For the text-containing cell, return its midpoint in [X, Y] coordinate format. 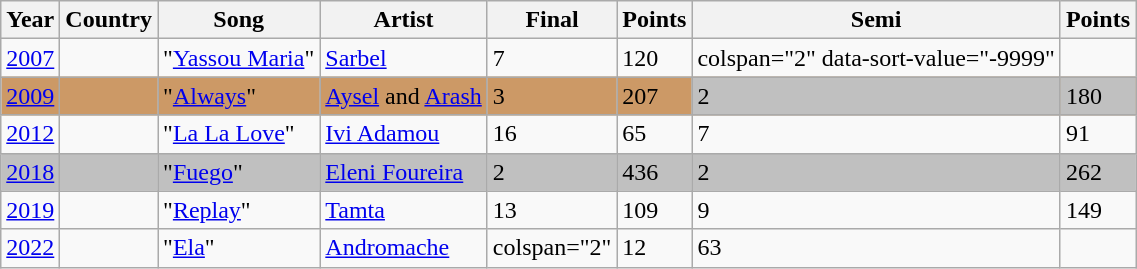
Tamta [404, 210]
2009 [30, 96]
"Yassou Maria" [239, 58]
16 [552, 134]
"La La Love" [239, 134]
262 [1098, 172]
149 [1098, 210]
Song [239, 20]
colspan="2" data-sort-value="-9999" [876, 58]
207 [654, 96]
Aysel and Arash [404, 96]
"Always" [239, 96]
2022 [30, 248]
436 [654, 172]
109 [654, 210]
Final [552, 20]
2019 [30, 210]
Semi [876, 20]
2018 [30, 172]
colspan="2" [552, 248]
Eleni Foureira [404, 172]
Andromache [404, 248]
63 [876, 248]
Year [30, 20]
180 [1098, 96]
9 [876, 210]
"Fuego" [239, 172]
2012 [30, 134]
91 [1098, 134]
Sarbel [404, 58]
2007 [30, 58]
Artist [404, 20]
Ivi Adamou [404, 134]
3 [552, 96]
13 [552, 210]
Country [109, 20]
12 [654, 248]
65 [654, 134]
"Ela" [239, 248]
120 [654, 58]
"Replay" [239, 210]
